For the text-containing cell, return its midpoint in (x, y) coordinate format. 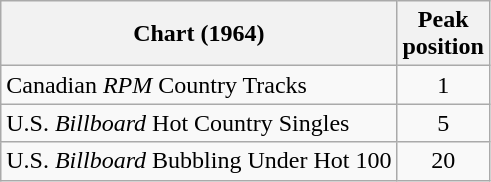
Peakposition (443, 34)
5 (443, 123)
20 (443, 161)
U.S. Billboard Bubbling Under Hot 100 (199, 161)
1 (443, 85)
Canadian RPM Country Tracks (199, 85)
U.S. Billboard Hot Country Singles (199, 123)
Chart (1964) (199, 34)
